Search for the cell housing the specified text and yield its (x, y) center coordinate. 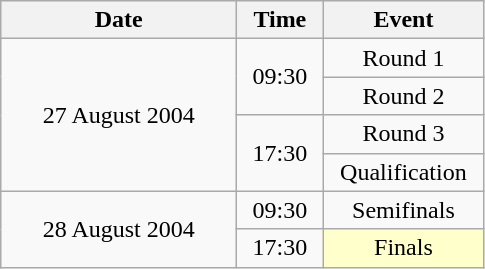
Round 1 (404, 58)
Event (404, 20)
Finals (404, 248)
Date (119, 20)
28 August 2004 (119, 229)
Time (280, 20)
27 August 2004 (119, 115)
Round 2 (404, 96)
Round 3 (404, 134)
Qualification (404, 172)
Semifinals (404, 210)
